Scan for the cell matching the given text and deliver its [x, y] coordinate at center. 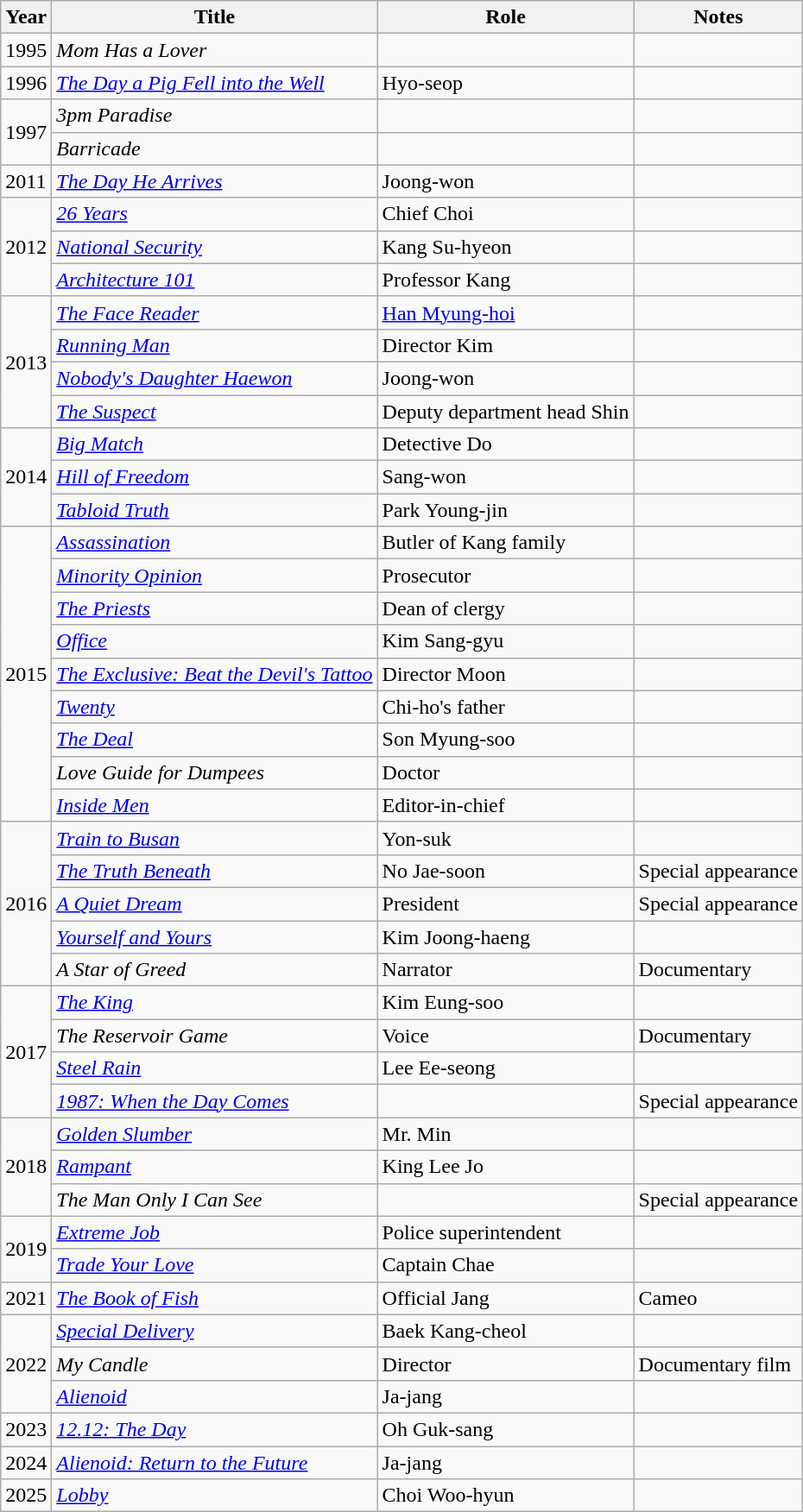
National Security [214, 247]
Alienoid: Return to the Future [214, 1463]
No Jae-soon [506, 871]
Love Guide for Dumpees [214, 772]
Director Moon [506, 674]
The Book of Fish [214, 1298]
Kim Sang-gyu [506, 641]
Voice [506, 1036]
Inside Men [214, 805]
Butler of Kang family [506, 543]
Yon-suk [506, 838]
Prosecutor [506, 576]
The Reservoir Game [214, 1036]
Year [26, 17]
12.12: The Day [214, 1429]
Mr. Min [506, 1134]
2014 [26, 477]
The Man Only I Can See [214, 1200]
Park Young-jin [506, 510]
The Face Reader [214, 312]
Nobody's Daughter Haewon [214, 378]
The Priests [214, 608]
King Lee Jo [506, 1167]
2021 [26, 1298]
Chief Choi [506, 214]
Golden Slumber [214, 1134]
The King [214, 1003]
Special Delivery [214, 1331]
2022 [26, 1364]
Hyo-seop [506, 83]
Trade Your Love [214, 1265]
1997 [26, 132]
Cameo [718, 1298]
Train to Busan [214, 838]
Oh Guk-sang [506, 1429]
The Suspect [214, 412]
26 Years [214, 214]
Barricade [214, 148]
Running Man [214, 345]
Mom Has a Lover [214, 50]
2017 [26, 1052]
Steel Rain [214, 1068]
Doctor [506, 772]
2012 [26, 247]
Deputy department head Shin [506, 412]
2018 [26, 1167]
Official Jang [506, 1298]
2023 [26, 1429]
3pm Paradise [214, 116]
1996 [26, 83]
2015 [26, 675]
Tabloid Truth [214, 510]
Yourself and Yours [214, 936]
1995 [26, 50]
Son Myung-soo [506, 740]
Title [214, 17]
Detective Do [506, 444]
The Day a Pig Fell into the Well [214, 83]
My Candle [214, 1364]
Notes [718, 17]
Twenty [214, 707]
The Truth Beneath [214, 871]
President [506, 904]
Choi Woo-hyun [506, 1496]
The Day He Arrives [214, 181]
Role [506, 17]
1987: When the Day Comes [214, 1101]
A Star of Greed [214, 970]
Lobby [214, 1496]
Sang-won [506, 477]
2025 [26, 1496]
2016 [26, 904]
Director [506, 1364]
Architecture 101 [214, 280]
2011 [26, 181]
Kang Su-hyeon [506, 247]
Big Match [214, 444]
2024 [26, 1463]
Alienoid [214, 1396]
Lee Ee-seong [506, 1068]
The Deal [214, 740]
Editor-in-chief [506, 805]
Chi-ho's father [506, 707]
Extreme Job [214, 1232]
Director Kim [506, 345]
2013 [26, 362]
A Quiet Dream [214, 904]
Dean of clergy [506, 608]
Captain Chae [506, 1265]
Kim Eung-soo [506, 1003]
Assassination [214, 543]
Documentary film [718, 1364]
Kim Joong-haeng [506, 936]
Hill of Freedom [214, 477]
Narrator [506, 970]
Professor Kang [506, 280]
The Exclusive: Beat the Devil's Tattoo [214, 674]
Minority Opinion [214, 576]
Office [214, 641]
Han Myung-hoi [506, 312]
Rampant [214, 1167]
2019 [26, 1249]
Police superintendent [506, 1232]
Baek Kang-cheol [506, 1331]
